Pinpoint the cell where the given text exists, returning its (x, y) midpoint coordinate. 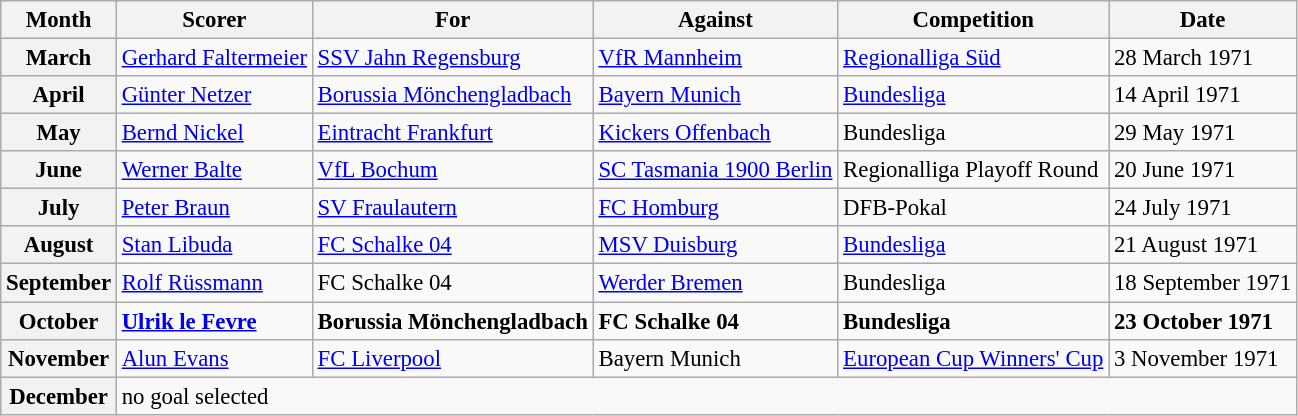
Month (59, 20)
Kickers Offenbach (716, 133)
MSV Duisburg (716, 245)
SC Tasmania 1900 Berlin (716, 170)
24 July 1971 (1203, 208)
April (59, 95)
Date (1203, 20)
29 May 1971 (1203, 133)
Against (716, 20)
November (59, 358)
June (59, 170)
FC Liverpool (452, 358)
Werder Bremen (716, 283)
Peter Braun (214, 208)
Gerhard Faltermeier (214, 58)
Eintracht Frankfurt (452, 133)
July (59, 208)
SSV Jahn Regensburg (452, 58)
DFB-Pokal (974, 208)
20 June 1971 (1203, 170)
Competition (974, 20)
VfR Mannheim (716, 58)
For (452, 20)
Stan Libuda (214, 245)
December (59, 396)
Scorer (214, 20)
Bernd Nickel (214, 133)
18 September 1971 (1203, 283)
Regionalliga Süd (974, 58)
Günter Netzer (214, 95)
Alun Evans (214, 358)
Werner Balte (214, 170)
May (59, 133)
28 March 1971 (1203, 58)
no goal selected (706, 396)
Rolf Rüssmann (214, 283)
23 October 1971 (1203, 321)
VfL Bochum (452, 170)
September (59, 283)
Regionalliga Playoff Round (974, 170)
21 August 1971 (1203, 245)
14 April 1971 (1203, 95)
March (59, 58)
Ulrik le Fevre (214, 321)
SV Fraulautern (452, 208)
3 November 1971 (1203, 358)
FC Homburg (716, 208)
European Cup Winners' Cup (974, 358)
October (59, 321)
August (59, 245)
